Return (x, y) of the center of cell containing provided text 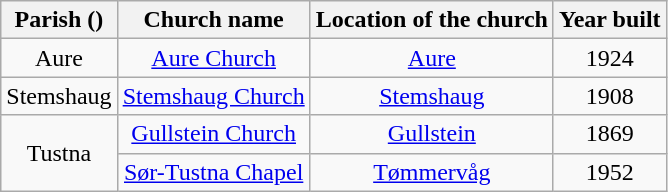
Stemshaug Church (214, 96)
Gullstein Church (214, 134)
Church name (214, 20)
Year built (610, 20)
1952 (610, 172)
Sør-Tustna Chapel (214, 172)
1908 (610, 96)
Tustna (59, 153)
1869 (610, 134)
Gullstein (432, 134)
Location of the church (432, 20)
Aure Church (214, 58)
Tømmervåg (432, 172)
1924 (610, 58)
Parish () (59, 20)
